Determine the (X, Y) coordinate at the center of the cell enclosing the given text.  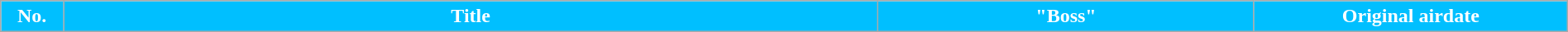
Title (471, 16)
"Boss" (1067, 16)
No. (32, 16)
Original airdate (1411, 16)
